Identify which cell holds the provided text, then report its [x, y] central coordinate. 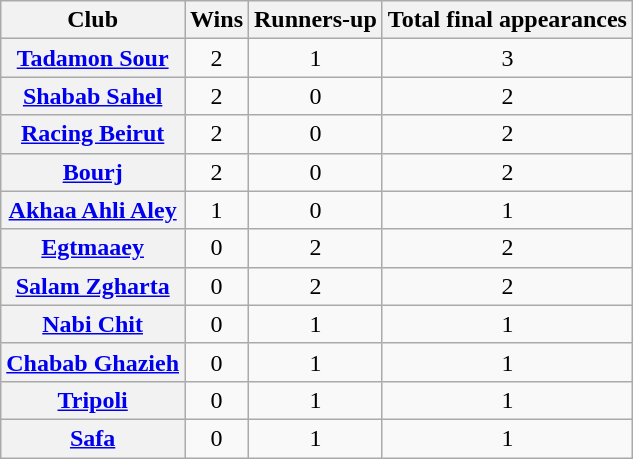
Nabi Chit [93, 324]
Akhaa Ahli Aley [93, 210]
Total final appearances [507, 20]
Runners-up [316, 20]
Shabab Sahel [93, 96]
Wins [217, 20]
Safa [93, 438]
Racing Beirut [93, 134]
Tadamon Sour [93, 58]
Tripoli [93, 400]
Chabab Ghazieh [93, 362]
Salam Zgharta [93, 286]
Egtmaaey [93, 248]
Bourj [93, 172]
Club [93, 20]
3 [507, 58]
